Output the (X, Y) coordinate of the center of the cell containing the given text.  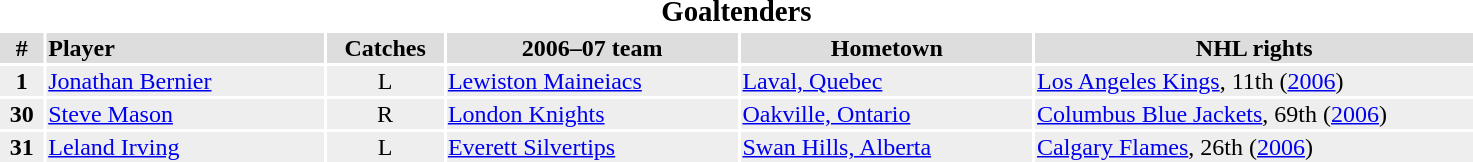
Laval, Quebec (887, 81)
Everett Silvertips (592, 147)
Oakville, Ontario (887, 114)
Los Angeles Kings, 11th (2006) (1254, 81)
Columbus Blue Jackets, 69th (2006) (1254, 114)
1 (22, 81)
NHL rights (1254, 48)
Leland Irving (186, 147)
2006–07 team (592, 48)
Swan Hills, Alberta (887, 147)
London Knights (592, 114)
Hometown (887, 48)
31 (22, 147)
30 (22, 114)
Lewiston Maineiacs (592, 81)
Player (186, 48)
Steve Mason (186, 114)
Catches (386, 48)
Jonathan Bernier (186, 81)
Calgary Flames, 26th (2006) (1254, 147)
R (386, 114)
# (22, 48)
